Detect which cell encompasses the target text, then output its (X, Y) center coordinate. 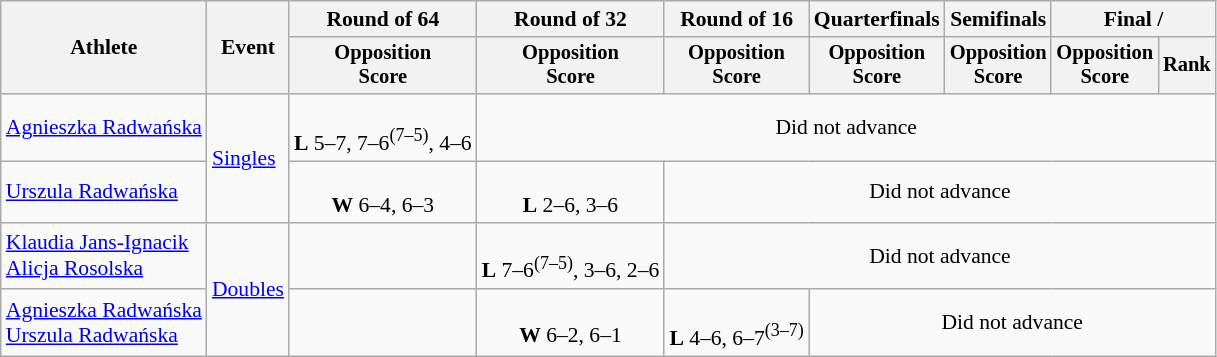
Quarterfinals (877, 19)
Final / (1133, 19)
Athlete (104, 48)
Agnieszka Radwańska (104, 128)
Round of 16 (736, 19)
Urszula Radwańska (104, 192)
Event (248, 48)
Round of 64 (383, 19)
Round of 32 (571, 19)
Klaudia Jans-IgnacikAlicja Rosolska (104, 256)
Singles (248, 158)
Agnieszka RadwańskaUrszula Radwańska (104, 322)
L 5–7, 7–6(7–5), 4–6 (383, 128)
Rank (1187, 66)
L 7–6(7–5), 3–6, 2–6 (571, 256)
Semifinals (998, 19)
W 6–4, 6–3 (383, 192)
L 2–6, 3–6 (571, 192)
Doubles (248, 289)
L 4–6, 6–7(3–7) (736, 322)
W 6–2, 6–1 (571, 322)
